Scan for the cell matching the given text and deliver its [x, y] coordinate at center. 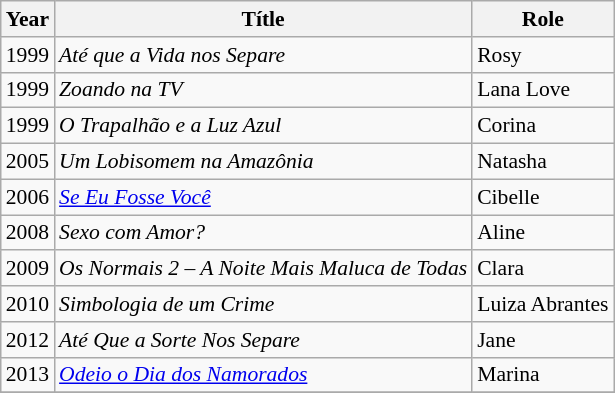
Cibelle [542, 197]
Se Eu Fosse Você [263, 197]
Até que a Vida nos Separe [263, 55]
2008 [28, 233]
Zoando na TV [263, 90]
Aline [542, 233]
Os Normais 2 – A Noite Mais Maluca de Todas [263, 269]
Year [28, 19]
2010 [28, 304]
Jane [542, 340]
2013 [28, 375]
O Trapalhão e a Luz Azul [263, 126]
Até Que a Sorte Nos Separe [263, 340]
Natasha [542, 162]
Sexo com Amor? [263, 233]
2012 [28, 340]
Um Lobisomem na Amazônia [263, 162]
Odeio o Dia dos Namorados [263, 375]
Luiza Abrantes [542, 304]
Títle [263, 19]
Corina [542, 126]
Clara [542, 269]
Simbologia de um Crime [263, 304]
2006 [28, 197]
2009 [28, 269]
Role [542, 19]
Lana Love [542, 90]
2005 [28, 162]
Rosy [542, 55]
Marina [542, 375]
